Capture the cell that displays the provided text and extract its (x, y) central coordinate. 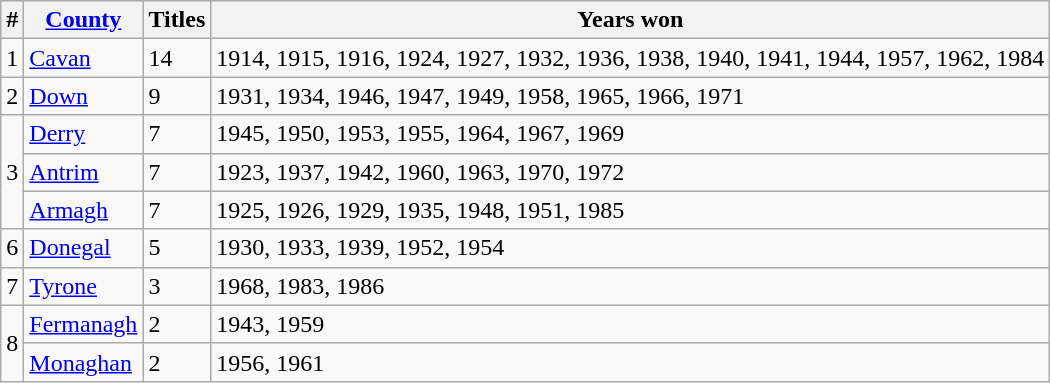
1943, 1959 (630, 324)
Titles (177, 20)
14 (177, 58)
1968, 1983, 1986 (630, 286)
1945, 1950, 1953, 1955, 1964, 1967, 1969 (630, 134)
Armagh (84, 210)
County (84, 20)
6 (12, 248)
Fermanagh (84, 324)
Donegal (84, 248)
5 (177, 248)
Monaghan (84, 362)
1956, 1961 (630, 362)
# (12, 20)
Years won (630, 20)
1914, 1915, 1916, 1924, 1927, 1932, 1936, 1938, 1940, 1941, 1944, 1957, 1962, 1984 (630, 58)
Cavan (84, 58)
9 (177, 96)
1923, 1937, 1942, 1960, 1963, 1970, 1972 (630, 172)
Tyrone (84, 286)
1930, 1933, 1939, 1952, 1954 (630, 248)
Antrim (84, 172)
1925, 1926, 1929, 1935, 1948, 1951, 1985 (630, 210)
Down (84, 96)
1931, 1934, 1946, 1947, 1949, 1958, 1965, 1966, 1971 (630, 96)
Derry (84, 134)
8 (12, 343)
1 (12, 58)
